Provide the (x, y) coordinate of the cell's center where the given text is located.  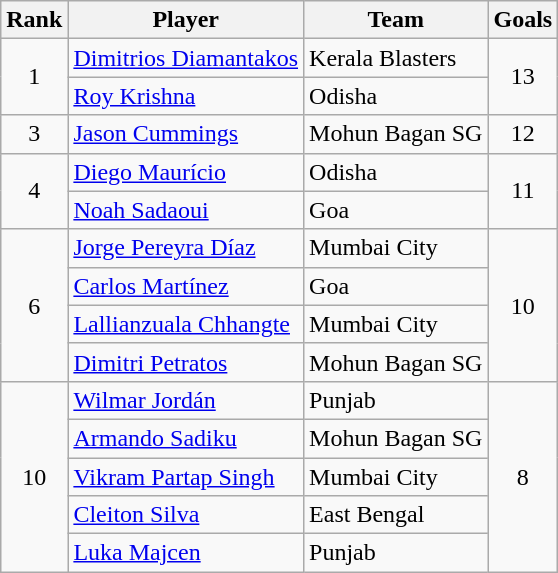
3 (34, 134)
11 (523, 191)
4 (34, 191)
Carlos Martínez (186, 286)
8 (523, 476)
Dimitrios Diamantakos (186, 58)
1 (34, 77)
Team (396, 20)
Noah Sadaoui (186, 210)
East Bengal (396, 515)
13 (523, 77)
Cleiton Silva (186, 515)
Luka Majcen (186, 553)
Rank (34, 20)
Roy Krishna (186, 96)
Diego Maurício (186, 172)
Lallianzuala Chhangte (186, 324)
Wilmar Jordán (186, 400)
6 (34, 305)
Jason Cummings (186, 134)
Dimitri Petratos (186, 362)
Armando Sadiku (186, 438)
Goals (523, 20)
12 (523, 134)
Vikram Partap Singh (186, 477)
Player (186, 20)
Kerala Blasters (396, 58)
Jorge Pereyra Díaz (186, 248)
